Determine the [X, Y] coordinate at the center of the cell enclosing the given text.  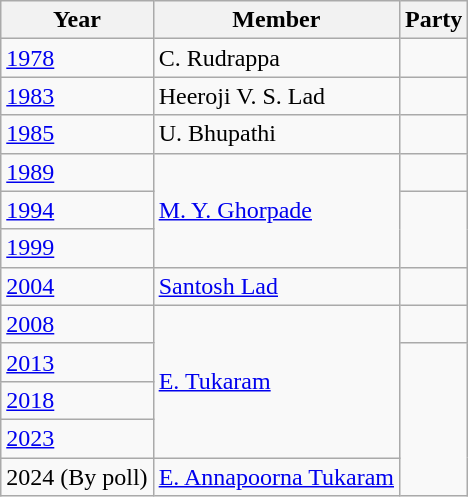
1999 [77, 248]
2008 [77, 324]
1985 [77, 134]
2004 [77, 286]
Heeroji V. S. Lad [276, 96]
E. Tukaram [276, 381]
1983 [77, 96]
Member [276, 20]
2013 [77, 362]
2023 [77, 438]
1989 [77, 172]
1978 [77, 58]
Party [434, 20]
Santosh Lad [276, 286]
U. Bhupathi [276, 134]
Year [77, 20]
C. Rudrappa [276, 58]
1994 [77, 210]
M. Y. Ghorpade [276, 210]
E. Annapoorna Tukaram [276, 477]
2024 (By poll) [77, 477]
2018 [77, 400]
